Return the [X, Y] coordinate for the center point of the cell that contains the specified text.  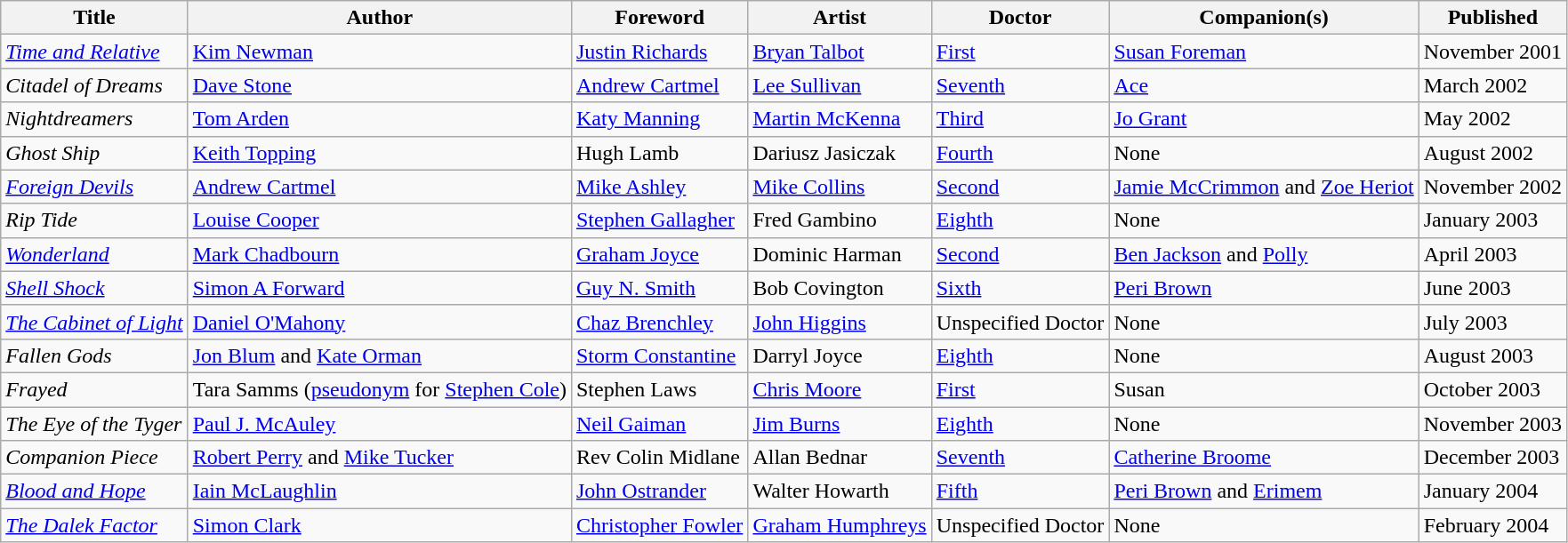
Shell Shock [94, 288]
Title [94, 18]
Dominic Harman [840, 254]
Artist [840, 18]
Mike Collins [840, 187]
Doctor [1020, 18]
Graham Humphreys [840, 525]
November 2003 [1492, 424]
Susan Foreman [1264, 52]
Fourth [1020, 153]
October 2003 [1492, 389]
Christopher Fowler [659, 525]
Keith Topping [379, 153]
Third [1020, 119]
July 2003 [1492, 322]
Blood and Hope [94, 491]
Author [379, 18]
Jo Grant [1264, 119]
Neil Gaiman [659, 424]
August 2003 [1492, 355]
Catherine Broome [1264, 458]
Mike Ashley [659, 187]
March 2002 [1492, 85]
Simon Clark [379, 525]
John Ostrander [659, 491]
Bryan Talbot [840, 52]
Martin McKenna [840, 119]
Guy N. Smith [659, 288]
Daniel O'Mahony [379, 322]
Chaz Brenchley [659, 322]
Paul J. McAuley [379, 424]
Ben Jackson and Polly [1264, 254]
The Eye of the Tyger [94, 424]
Citadel of Dreams [94, 85]
Dariusz Jasiczak [840, 153]
Kim Newman [379, 52]
Peri Brown [1264, 288]
Wonderland [94, 254]
November 2001 [1492, 52]
January 2003 [1492, 220]
Susan [1264, 389]
Ghost Ship [94, 153]
Fred Gambino [840, 220]
November 2002 [1492, 187]
Storm Constantine [659, 355]
Bob Covington [840, 288]
Graham Joyce [659, 254]
The Cabinet of Light [94, 322]
Fifth [1020, 491]
Nightdreamers [94, 119]
Foreign Devils [94, 187]
Hugh Lamb [659, 153]
John Higgins [840, 322]
Katy Manning [659, 119]
August 2002 [1492, 153]
Walter Howarth [840, 491]
Darryl Joyce [840, 355]
April 2003 [1492, 254]
Companion(s) [1264, 18]
Companion Piece [94, 458]
Justin Richards [659, 52]
Rip Tide [94, 220]
May 2002 [1492, 119]
Chris Moore [840, 389]
January 2004 [1492, 491]
The Dalek Factor [94, 525]
June 2003 [1492, 288]
Robert Perry and Mike Tucker [379, 458]
Louise Cooper [379, 220]
Simon A Forward [379, 288]
Tara Samms (pseudonym for Stephen Cole) [379, 389]
Fallen Gods [94, 355]
February 2004 [1492, 525]
Stephen Laws [659, 389]
Jon Blum and Kate Orman [379, 355]
Frayed [94, 389]
Foreword [659, 18]
Lee Sullivan [840, 85]
Allan Bednar [840, 458]
Tom Arden [379, 119]
Jamie McCrimmon and Zoe Heriot [1264, 187]
Time and Relative [94, 52]
Rev Colin Midlane [659, 458]
Iain McLaughlin [379, 491]
Ace [1264, 85]
Mark Chadbourn [379, 254]
Jim Burns [840, 424]
Peri Brown and Erimem [1264, 491]
Sixth [1020, 288]
December 2003 [1492, 458]
Stephen Gallagher [659, 220]
Published [1492, 18]
Dave Stone [379, 85]
